Scan for the cell matching the given text and deliver its (x, y) coordinate at center. 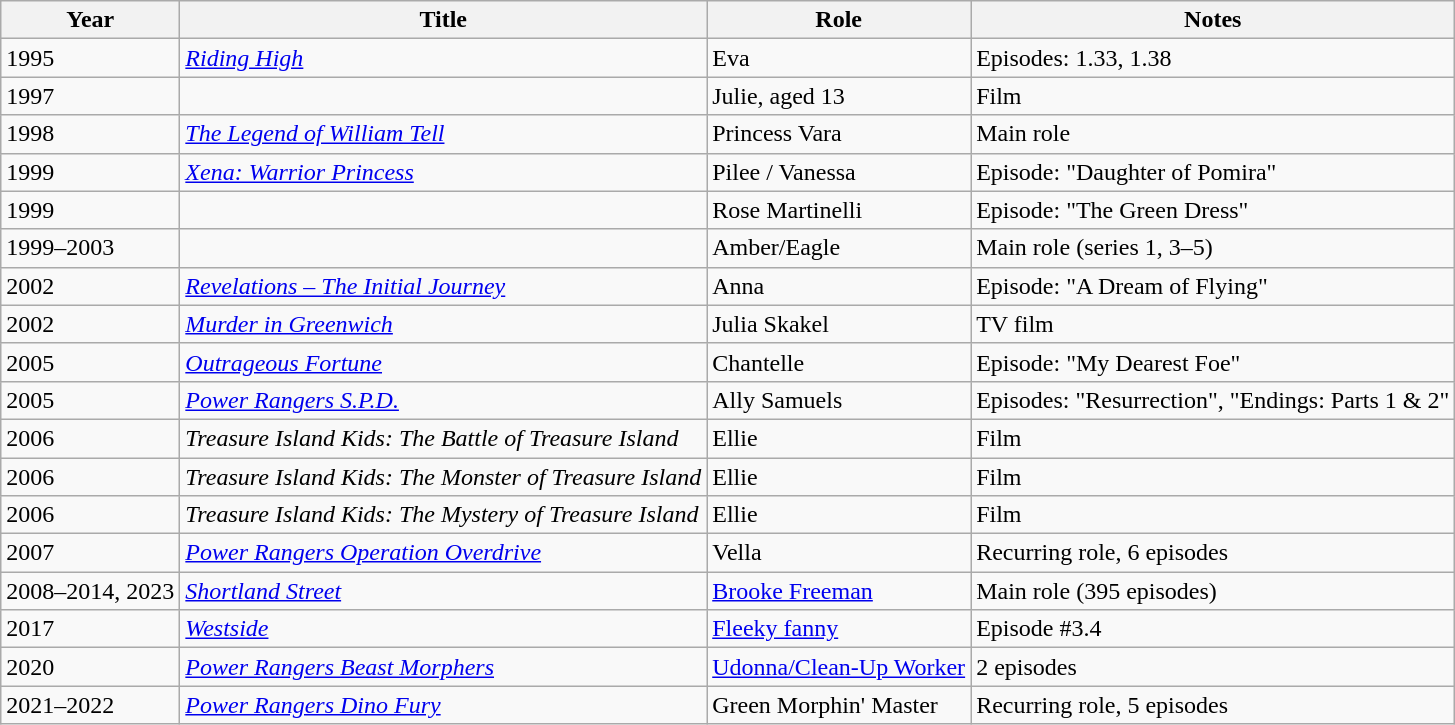
2 episodes (1213, 667)
2021–2022 (90, 705)
Recurring role, 5 episodes (1213, 705)
Power Rangers Beast Morphers (444, 667)
Pilee / Vanessa (839, 172)
Power Rangers Operation Overdrive (444, 553)
Ally Samuels (839, 400)
Anna (839, 286)
TV film (1213, 324)
Episode: "A Dream of Flying" (1213, 286)
Xena: Warrior Princess (444, 172)
Episode: "Daughter of Pomira" (1213, 172)
1999–2003 (90, 248)
Treasure Island Kids: The Mystery of Treasure Island (444, 515)
Revelations – The Initial Journey (444, 286)
Rose Martinelli (839, 210)
Outrageous Fortune (444, 362)
Episodes: "Resurrection", "Endings: Parts 1 & 2" (1213, 400)
Episodes: 1.33, 1.38 (1213, 58)
Main role (1213, 134)
Green Morphin' Master (839, 705)
Episode: "The Green Dress" (1213, 210)
The Legend of William Tell (444, 134)
1995 (90, 58)
Episode #3.4 (1213, 629)
Notes (1213, 20)
Episode: "My Dearest Foe" (1213, 362)
Power Rangers Dino Fury (444, 705)
Treasure Island Kids: The Monster of Treasure Island (444, 477)
Title (444, 20)
Main role (395 episodes) (1213, 591)
2020 (90, 667)
Riding High (444, 58)
Princess Vara (839, 134)
2008–2014, 2023 (90, 591)
Main role (series 1, 3–5) (1213, 248)
Chantelle (839, 362)
Amber/Eagle (839, 248)
Role (839, 20)
1997 (90, 96)
Fleeky fanny (839, 629)
Udonna/Clean-Up Worker (839, 667)
Recurring role, 6 episodes (1213, 553)
1998 (90, 134)
Shortland Street (444, 591)
Julie, aged 13 (839, 96)
Treasure Island Kids: The Battle of Treasure Island (444, 438)
Murder in Greenwich (444, 324)
Year (90, 20)
Westside (444, 629)
2007 (90, 553)
Power Rangers S.P.D. (444, 400)
Julia Skakel (839, 324)
Vella (839, 553)
Brooke Freeman (839, 591)
Eva (839, 58)
2017 (90, 629)
